Determine the (X, Y) coordinate at the center of the cell enclosing the given text.  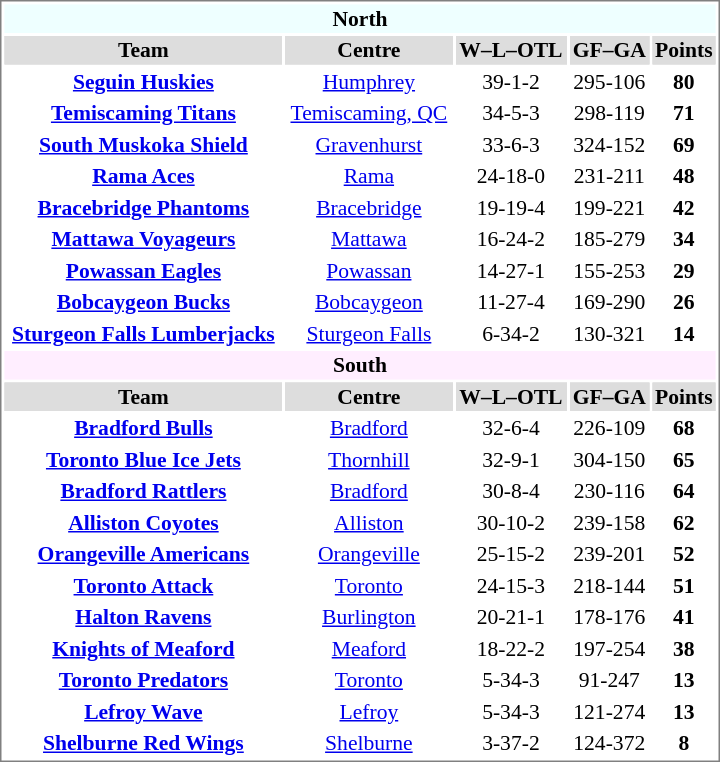
3-37-2 (510, 743)
Bradford Rattlers (143, 491)
South Muskoka Shield (143, 144)
Lefroy Wave (143, 712)
38 (684, 648)
130-321 (609, 334)
Bobcaygeon Bucks (143, 302)
Orangeville Americans (143, 554)
169-290 (609, 302)
Temiscaming Titans (143, 113)
231-211 (609, 176)
178-176 (609, 617)
16-24-2 (510, 239)
Burlington (368, 617)
Toronto Blue Ice Jets (143, 460)
Toronto Predators (143, 680)
197-254 (609, 648)
19-19-4 (510, 208)
34 (684, 239)
69 (684, 144)
25-15-2 (510, 554)
Sturgeon Falls Lumberjacks (143, 334)
Thornhill (368, 460)
218-144 (609, 586)
11-27-4 (510, 302)
14 (684, 334)
65 (684, 460)
8 (684, 743)
239-201 (609, 554)
52 (684, 554)
30-10-2 (510, 522)
64 (684, 491)
Temiscaming, QC (368, 113)
32-6-4 (510, 428)
33-6-3 (510, 144)
304-150 (609, 460)
24-15-3 (510, 586)
Knights of Meaford (143, 648)
80 (684, 82)
6-34-2 (510, 334)
Halton Ravens (143, 617)
121-274 (609, 712)
91-247 (609, 680)
42 (684, 208)
South (360, 365)
51 (684, 586)
Alliston Coyotes (143, 522)
30-8-4 (510, 491)
185-279 (609, 239)
Bobcaygeon (368, 302)
Meaford (368, 648)
North (360, 18)
Bracebridge (368, 208)
32-9-1 (510, 460)
Humphrey (368, 82)
26 (684, 302)
62 (684, 522)
41 (684, 617)
295-106 (609, 82)
Orangeville (368, 554)
Mattawa (368, 239)
Shelburne (368, 743)
18-22-2 (510, 648)
155-253 (609, 270)
Rama Aces (143, 176)
14-27-1 (510, 270)
71 (684, 113)
20-21-1 (510, 617)
24-18-0 (510, 176)
Toronto Attack (143, 586)
29 (684, 270)
324-152 (609, 144)
230-116 (609, 491)
68 (684, 428)
Rama (368, 176)
Bradford Bulls (143, 428)
Powassan Eagles (143, 270)
Lefroy (368, 712)
298-119 (609, 113)
124-372 (609, 743)
Shelburne Red Wings (143, 743)
239-158 (609, 522)
226-109 (609, 428)
Sturgeon Falls (368, 334)
34-5-3 (510, 113)
Powassan (368, 270)
Seguin Huskies (143, 82)
199-221 (609, 208)
Alliston (368, 522)
39-1-2 (510, 82)
48 (684, 176)
Bracebridge Phantoms (143, 208)
Mattawa Voyageurs (143, 239)
Gravenhurst (368, 144)
